Locate the cell with the specified text and output its [x, y] center coordinate. 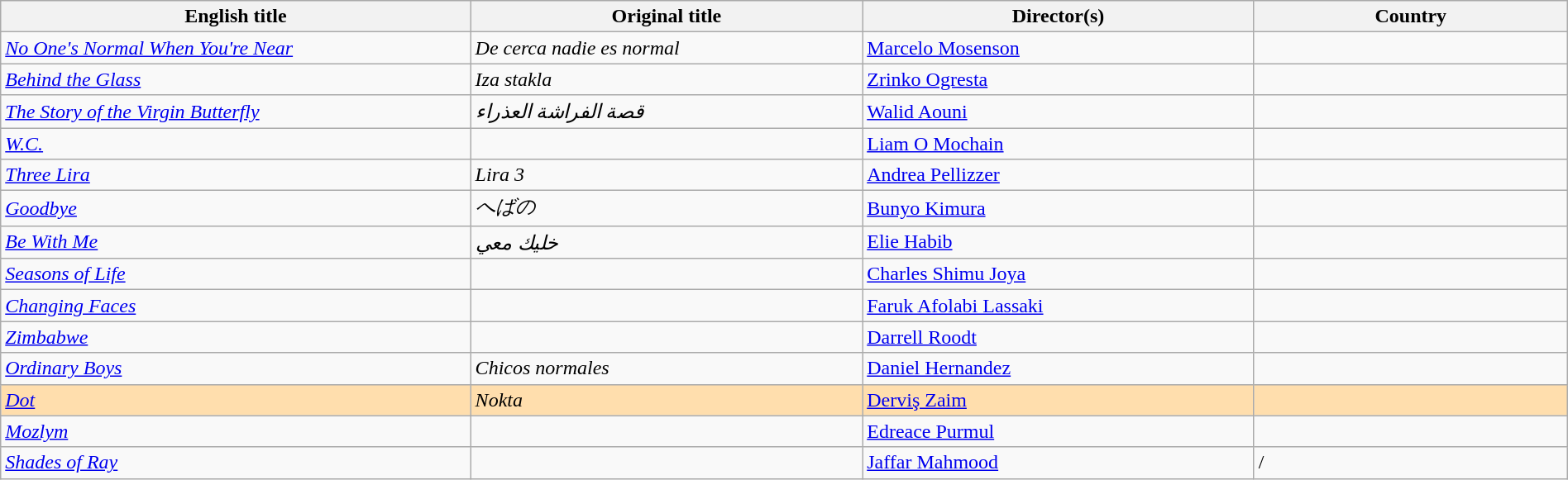
Derviş Zaim [1059, 400]
Faruk Afolabi Lassaki [1059, 306]
De cerca nadie es normal [667, 48]
English title [236, 17]
へばの [667, 208]
Changing Faces [236, 306]
Elie Habib [1059, 242]
Edreace Purmul [1059, 431]
Dot [236, 400]
Marcelo Mosenson [1059, 48]
Original title [667, 17]
Charles Shimu Joya [1059, 274]
Zimbabwe [236, 337]
Bunyo Kimura [1059, 208]
The Story of the Virgin Butterfly [236, 112]
قصة الفراشة العذراء [667, 112]
Liam O Mochain [1059, 143]
Daniel Hernandez [1059, 368]
Jaffar Mahmood [1059, 463]
Be With Me [236, 242]
Zrinko Ogresta [1059, 79]
/ [1411, 463]
Lira 3 [667, 175]
Behind the Glass [236, 79]
Seasons of Life [236, 274]
Darrell Roodt [1059, 337]
Iza stakla [667, 79]
Mozlym [236, 431]
Country [1411, 17]
Andrea Pellizzer [1059, 175]
W.C. [236, 143]
Shades of Ray [236, 463]
Goodbye [236, 208]
Three Lira [236, 175]
Walid Aouni [1059, 112]
Chicos normales [667, 368]
Director(s) [1059, 17]
خليك معي [667, 242]
No One's Normal When You're Near [236, 48]
Nokta [667, 400]
Ordinary Boys [236, 368]
